Detect which cell encompasses the target text, then output its [X, Y] center coordinate. 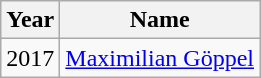
Maximilian Göppel [160, 58]
2017 [30, 58]
Year [30, 20]
Name [160, 20]
